Scan for the cell matching the given text and deliver its (x, y) coordinate at center. 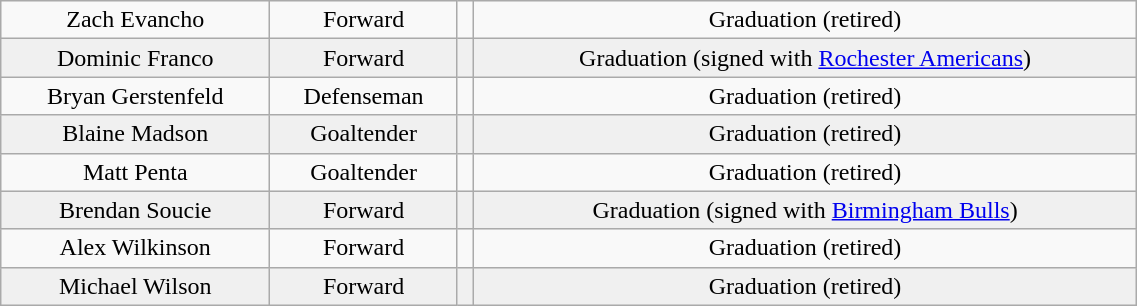
Michael Wilson (136, 286)
Graduation (signed with Birmingham Bulls) (805, 210)
Zach Evancho (136, 20)
Brendan Soucie (136, 210)
Matt Penta (136, 172)
Alex Wilkinson (136, 248)
Graduation (signed with Rochester Americans) (805, 58)
Dominic Franco (136, 58)
Defenseman (364, 96)
Bryan Gerstenfeld (136, 96)
Blaine Madson (136, 134)
